Extract the (x, y) coordinate from the center of the cell holding the provided text.  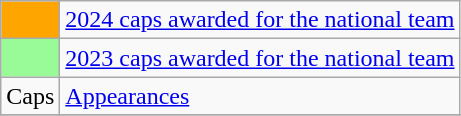
2023 caps awarded for the national team (260, 58)
2024 caps awarded for the national team (260, 20)
Caps (30, 96)
Appearances (260, 96)
